Provide the (X, Y) coordinate of the cell's center where the given text is located.  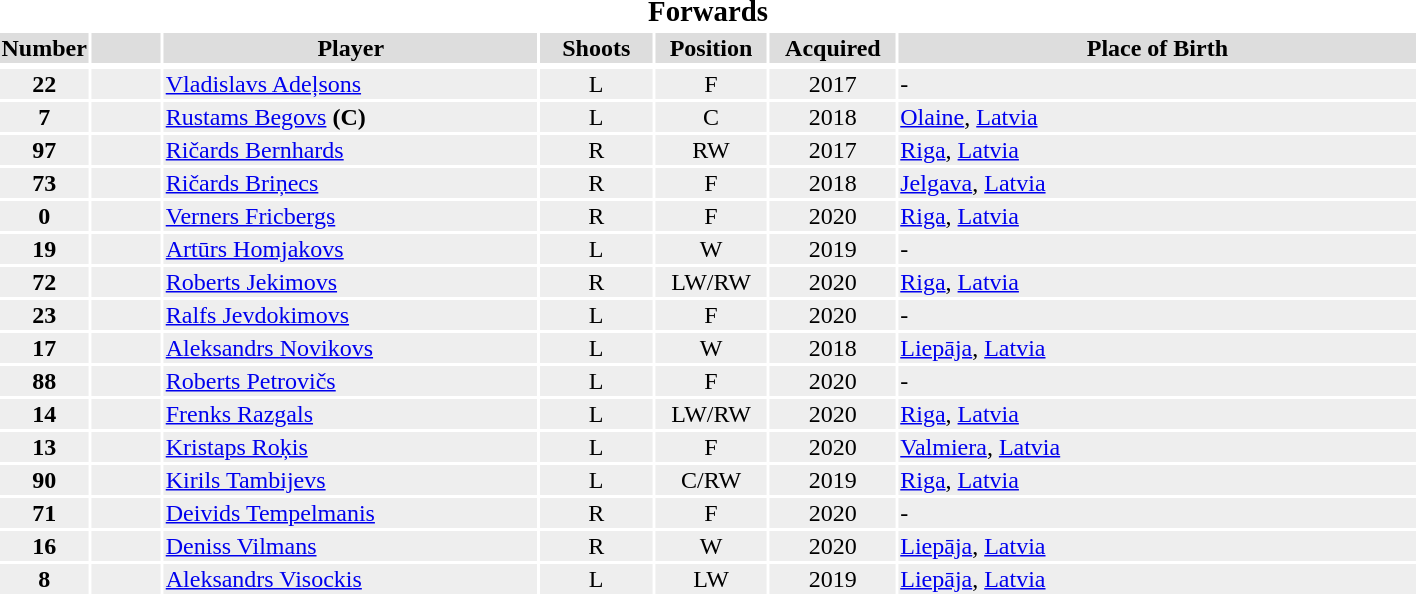
13 (44, 447)
Number (44, 48)
Shoots (596, 48)
23 (44, 315)
Kristaps Roķis (350, 447)
Aleksandrs Novikovs (350, 348)
8 (44, 579)
72 (44, 282)
C (711, 117)
Jelgava, Latvia (1158, 183)
Acquired (833, 48)
Roberts Jekimovs (350, 282)
Deniss Vilmans (350, 546)
C/RW (711, 480)
Ralfs Jevdokimovs (350, 315)
17 (44, 348)
Ričards Briņecs (350, 183)
Frenks Razgals (350, 414)
Deivids Tempelmanis (350, 513)
Artūrs Homjakovs (350, 249)
Verners Fricbergs (350, 216)
22 (44, 84)
Ričards Bernhards (350, 150)
Valmiera, Latvia (1158, 447)
71 (44, 513)
Aleksandrs Visockis (350, 579)
7 (44, 117)
14 (44, 414)
73 (44, 183)
Olaine, Latvia (1158, 117)
88 (44, 381)
19 (44, 249)
90 (44, 480)
Vladislavs Adeļsons (350, 84)
Rustams Begovs (C) (350, 117)
RW (711, 150)
Player (350, 48)
Place of Birth (1158, 48)
97 (44, 150)
0 (44, 216)
LW (711, 579)
Roberts Petrovičs (350, 381)
Kirils Tambijevs (350, 480)
Position (711, 48)
16 (44, 546)
